Determine the (x, y) coordinate at the center of the cell enclosing the given text.  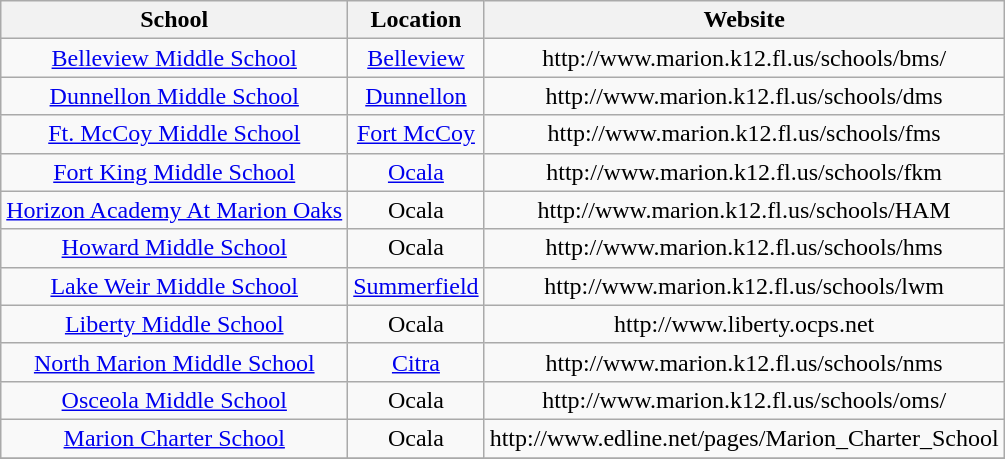
http://www.marion.k12.fl.us/schools/bms/ (744, 58)
http://www.edline.net/pages/Marion_Charter_School (744, 438)
Dunnellon (416, 96)
Location (416, 20)
Dunnellon Middle School (174, 96)
Horizon Academy At Marion Oaks (174, 210)
Citra (416, 362)
http://www.marion.k12.fl.us/schools/HAM (744, 210)
Lake Weir Middle School (174, 286)
Website (744, 20)
North Marion Middle School (174, 362)
http://www.marion.k12.fl.us/schools/lwm (744, 286)
http://www.liberty.ocps.net (744, 324)
http://www.marion.k12.fl.us/schools/fms (744, 134)
http://www.marion.k12.fl.us/schools/hms (744, 248)
Fort King Middle School (174, 172)
http://www.marion.k12.fl.us/schools/fkm (744, 172)
Osceola Middle School (174, 400)
Belleview (416, 58)
http://www.marion.k12.fl.us/schools/nms (744, 362)
http://www.marion.k12.fl.us/schools/oms/ (744, 400)
Summerfield (416, 286)
School (174, 20)
Marion Charter School (174, 438)
Fort McCoy (416, 134)
Ft. McCoy Middle School (174, 134)
Belleview Middle School (174, 58)
Liberty Middle School (174, 324)
Howard Middle School (174, 248)
http://www.marion.k12.fl.us/schools/dms (744, 96)
